Search for the cell housing the specified text and yield its [X, Y] center coordinate. 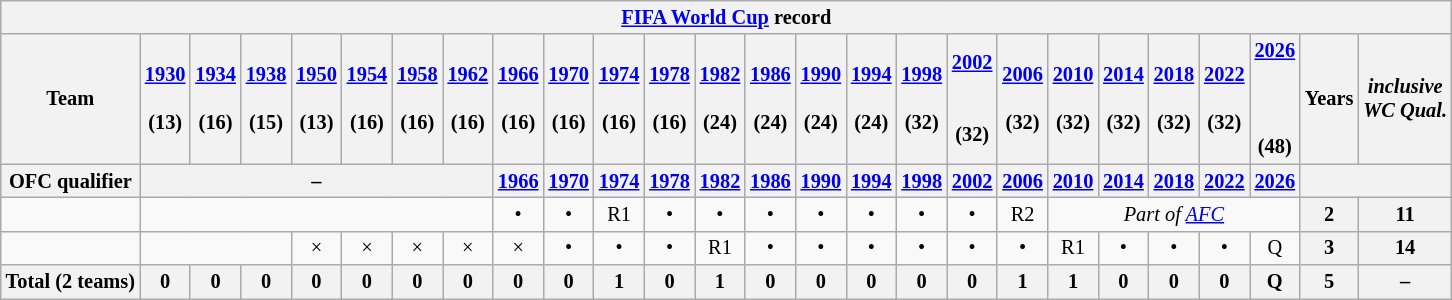
1966 [518, 181]
Total (2 teams) [70, 282]
2018(32) [1174, 99]
OFC qualifier [70, 181]
2002 [972, 181]
1930(13) [165, 99]
1998(32) [921, 99]
2022 [1224, 181]
1978 [669, 181]
1990 [821, 181]
Part of AFC [1174, 214]
2026(48) [1275, 99]
2014 [1123, 181]
2022(32) [1224, 99]
1974 [619, 181]
1998 [921, 181]
2018 [1174, 181]
1986(24) [770, 99]
Years [1329, 99]
2006(32) [1022, 99]
1994(24) [871, 99]
1966(16) [518, 99]
1934(16) [215, 99]
1962(16) [468, 99]
R2 [1022, 214]
2 [1329, 214]
2010 [1073, 181]
1970(16) [568, 99]
14 [1405, 248]
2002(32) [972, 99]
11 [1405, 214]
1950(13) [316, 99]
1938(15) [266, 99]
Team [70, 99]
1970 [568, 181]
1994 [871, 181]
1990(24) [821, 99]
1982 [720, 181]
2006 [1022, 181]
1982(24) [720, 99]
1986 [770, 181]
1978(16) [669, 99]
2010(32) [1073, 99]
2014(32) [1123, 99]
5 [1329, 282]
inclusive WC Qual. [1405, 99]
1958(16) [417, 99]
1974(16) [619, 99]
1954(16) [367, 99]
2026 [1275, 181]
FIFA World Cup record [726, 17]
3 [1329, 248]
